Return [X, Y] of the center of cell containing provided text 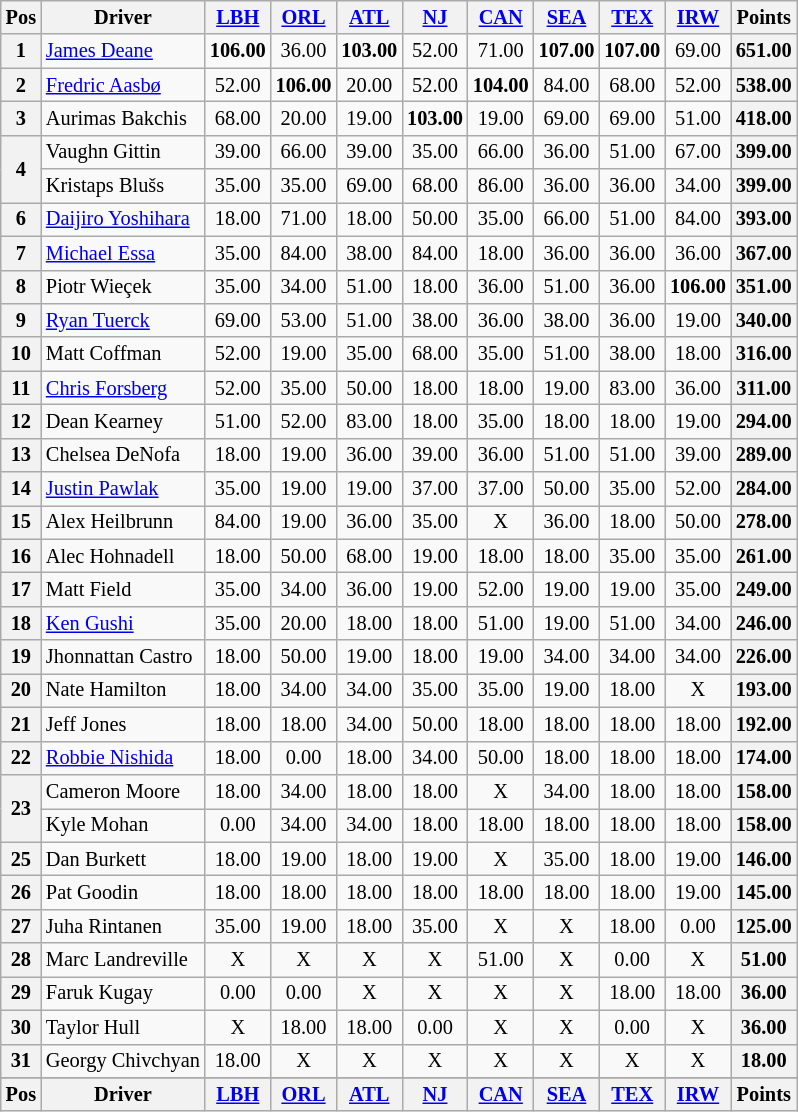
53.00 [304, 320]
294.00 [764, 421]
Matt Field [123, 589]
367.00 [764, 253]
Alec Hohnadell [123, 556]
351.00 [764, 287]
12 [21, 421]
67.00 [698, 152]
30 [21, 1027]
29 [21, 993]
Faruk Kugay [123, 993]
145.00 [764, 892]
26 [21, 892]
Vaughn Gittin [123, 152]
278.00 [764, 522]
Fredric Aasbø [123, 85]
22 [21, 758]
Jeff Jones [123, 724]
9 [21, 320]
27 [21, 926]
6 [21, 219]
Kristaps Blušs [123, 186]
14 [21, 489]
340.00 [764, 320]
Taylor Hull [123, 1027]
Cameron Moore [123, 791]
21 [21, 724]
31 [21, 1061]
Dan Burkett [123, 859]
246.00 [764, 623]
3 [21, 118]
28 [21, 960]
Justin Pawlak [123, 489]
Juha Rintanen [123, 926]
Robbie Nishida [123, 758]
Matt Coffman [123, 354]
Chelsea DeNofa [123, 455]
Kyle Mohan [123, 825]
Pat Goodin [123, 892]
Piotr Wieçek [123, 287]
Nate Hamilton [123, 690]
146.00 [764, 859]
Alex Heilbrunn [123, 522]
311.00 [764, 388]
316.00 [764, 354]
25 [21, 859]
Dean Kearney [123, 421]
393.00 [764, 219]
651.00 [764, 51]
418.00 [764, 118]
Ryan Tuerck [123, 320]
226.00 [764, 657]
Daijiro Yoshihara [123, 219]
James Deane [123, 51]
125.00 [764, 926]
192.00 [764, 724]
289.00 [764, 455]
174.00 [764, 758]
284.00 [764, 489]
11 [21, 388]
Chris Forsberg [123, 388]
17 [21, 589]
1 [21, 51]
16 [21, 556]
Aurimas Bakchis [123, 118]
104.00 [501, 85]
20 [21, 690]
Ken Gushi [123, 623]
18 [21, 623]
249.00 [764, 589]
Marc Landreville [123, 960]
193.00 [764, 690]
13 [21, 455]
261.00 [764, 556]
7 [21, 253]
4 [21, 168]
Jhonnattan Castro [123, 657]
Georgy Chivchyan [123, 1061]
2 [21, 85]
Michael Essa [123, 253]
15 [21, 522]
10 [21, 354]
19 [21, 657]
538.00 [764, 85]
23 [21, 808]
8 [21, 287]
86.00 [501, 186]
